From the cell containing the given text, extract its center point as [X, Y] coordinate. 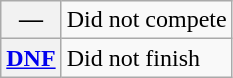
DNF [31, 58]
— [31, 20]
Did not compete [146, 20]
Did not finish [146, 58]
